Find where the given text appears and provide that cell's center as (X, Y) coordinate. 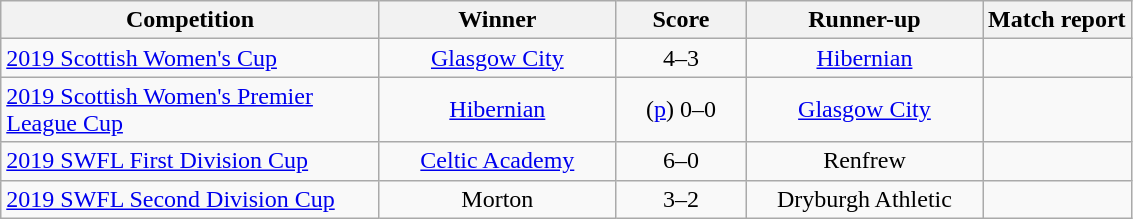
Renfrew (864, 161)
6–0 (680, 161)
3–2 (680, 199)
Morton (497, 199)
Runner-up (864, 20)
Score (680, 20)
2019 SWFL Second Division Cup (190, 199)
2019 Scottish Women's Premier League Cup (190, 110)
Competition (190, 20)
Match report (1056, 20)
Winner (497, 20)
(p) 0–0 (680, 110)
2019 SWFL First Division Cup (190, 161)
Dryburgh Athletic (864, 199)
4–3 (680, 58)
Celtic Academy (497, 161)
2019 Scottish Women's Cup (190, 58)
